Detect which cell encompasses the target text, then output its [X, Y] center coordinate. 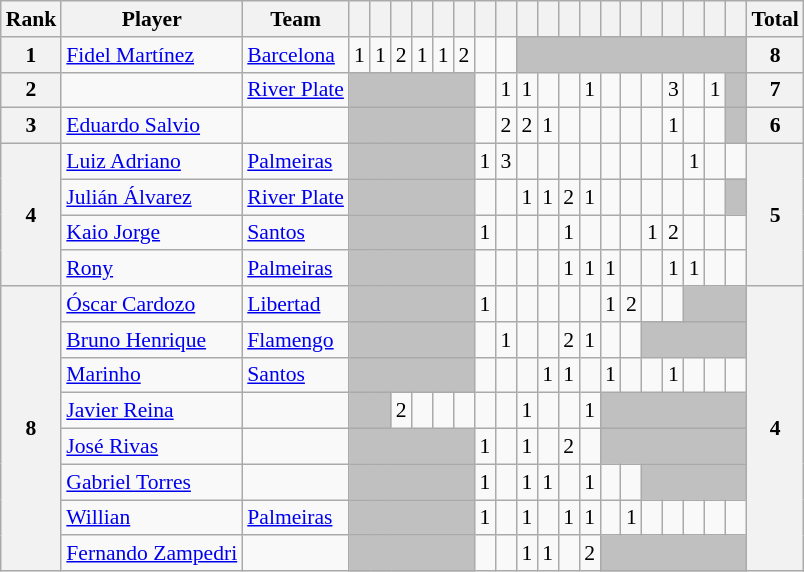
Barcelona [296, 55]
5 [776, 215]
6 [776, 126]
Eduardo Salvio [152, 126]
Willian [152, 518]
Javier Reina [152, 411]
José Rivas [152, 447]
7 [776, 90]
Fidel Martínez [152, 55]
Rony [152, 269]
Team [296, 19]
Julián Álvarez [152, 197]
Gabriel Torres [152, 482]
Óscar Cardozo [152, 304]
Kaio Jorge [152, 233]
Rank [32, 19]
Bruno Henrique [152, 340]
Luiz Adriano [152, 162]
Total [776, 19]
Player [152, 19]
Flamengo [296, 340]
Marinho [152, 375]
Fernando Zampedri [152, 554]
Libertad [296, 304]
